Output the (X, Y) coordinate of the center of the cell containing the given text.  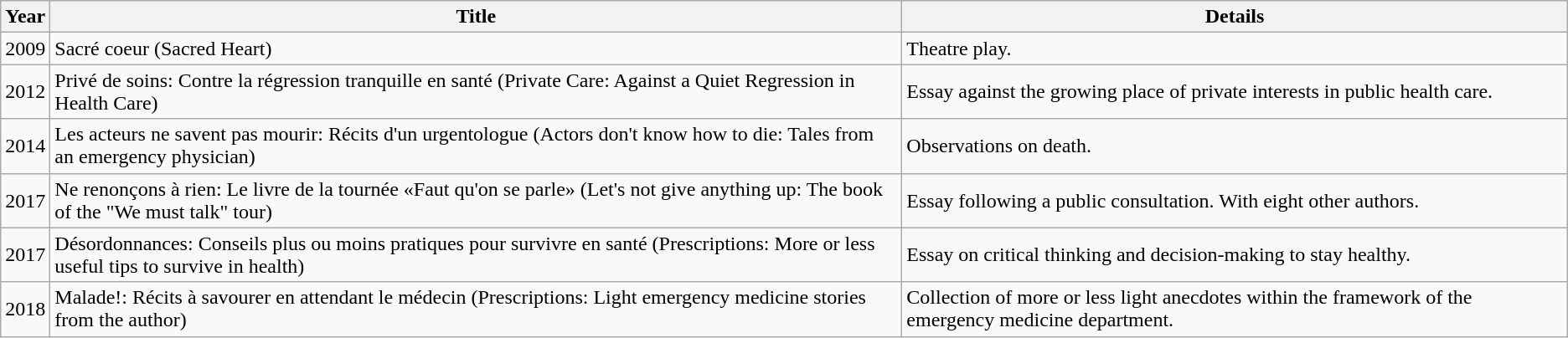
Privé de soins: Contre la régression tranquille en santé (Private Care: Against a Quiet Regression in Health Care) (476, 92)
Sacré coeur (Sacred Heart) (476, 49)
Les acteurs ne savent pas mourir: Récits d'un urgentologue (Actors don't know how to die: Tales from an emergency physician) (476, 146)
Collection of more or less light anecdotes within the framework of the emergency medicine department. (1235, 310)
Ne renonçons à rien: Le livre de la tournée «Faut qu'on se parle» (Let's not give anything up: The book of the "We must talk" tour) (476, 201)
2014 (25, 146)
Malade!: Récits à savourer en attendant le médecin (Prescriptions: Light emergency medicine stories from the author) (476, 310)
Essay on critical thinking and decision-making to stay healthy. (1235, 254)
Details (1235, 17)
2009 (25, 49)
Title (476, 17)
2012 (25, 92)
2018 (25, 310)
Essay following a public consultation. With eight other authors. (1235, 201)
Essay against the growing place of private interests in public health care. (1235, 92)
Theatre play. (1235, 49)
Observations on death. (1235, 146)
Year (25, 17)
Désordonnances: Conseils plus ou moins pratiques pour survivre en santé (Prescriptions: More or less useful tips to survive in health) (476, 254)
